Output the (x, y) coordinate of the center of the cell containing the given text.  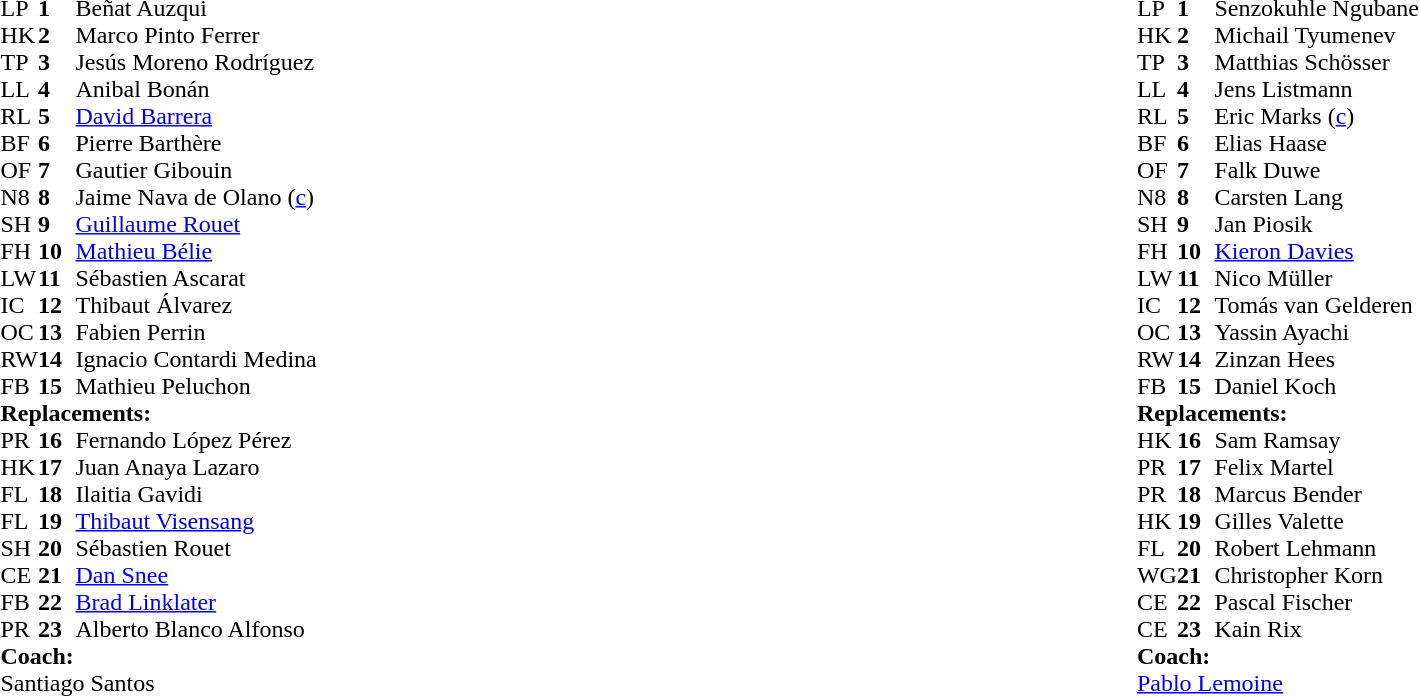
Nico Müller (1316, 278)
Guillaume Rouet (196, 224)
Gautier Gibouin (196, 170)
Matthias Schösser (1316, 62)
Eric Marks (c) (1316, 116)
Gilles Valette (1316, 522)
Felix Martel (1316, 468)
David Barrera (196, 116)
Jens Listmann (1316, 90)
Michail Tyumenev (1316, 36)
Zinzan Hees (1316, 360)
WG (1157, 576)
Ilaitia Gavidi (196, 494)
Pierre Barthère (196, 144)
Mathieu Bélie (196, 252)
Fernando López Pérez (196, 440)
Falk Duwe (1316, 170)
Mathieu Peluchon (196, 386)
Robert Lehmann (1316, 548)
Marco Pinto Ferrer (196, 36)
Yassin Ayachi (1316, 332)
Kain Rix (1316, 630)
Elias Haase (1316, 144)
Fabien Perrin (196, 332)
Brad Linklater (196, 602)
Thibaut Visensang (196, 522)
Jan Piosik (1316, 224)
Dan Snee (196, 576)
Ignacio Contardi Medina (196, 360)
Daniel Koch (1316, 386)
Juan Anaya Lazaro (196, 468)
Anibal Bonán (196, 90)
Sébastien Rouet (196, 548)
Tomás van Gelderen (1316, 306)
Jesús Moreno Rodríguez (196, 62)
Marcus Bender (1316, 494)
Alberto Blanco Alfonso (196, 630)
Pascal Fischer (1316, 602)
Thibaut Álvarez (196, 306)
Christopher Korn (1316, 576)
Carsten Lang (1316, 198)
Kieron Davies (1316, 252)
Sam Ramsay (1316, 440)
Jaime Nava de Olano (c) (196, 198)
Sébastien Ascarat (196, 278)
